For the text-containing cell, return its midpoint in (x, y) coordinate format. 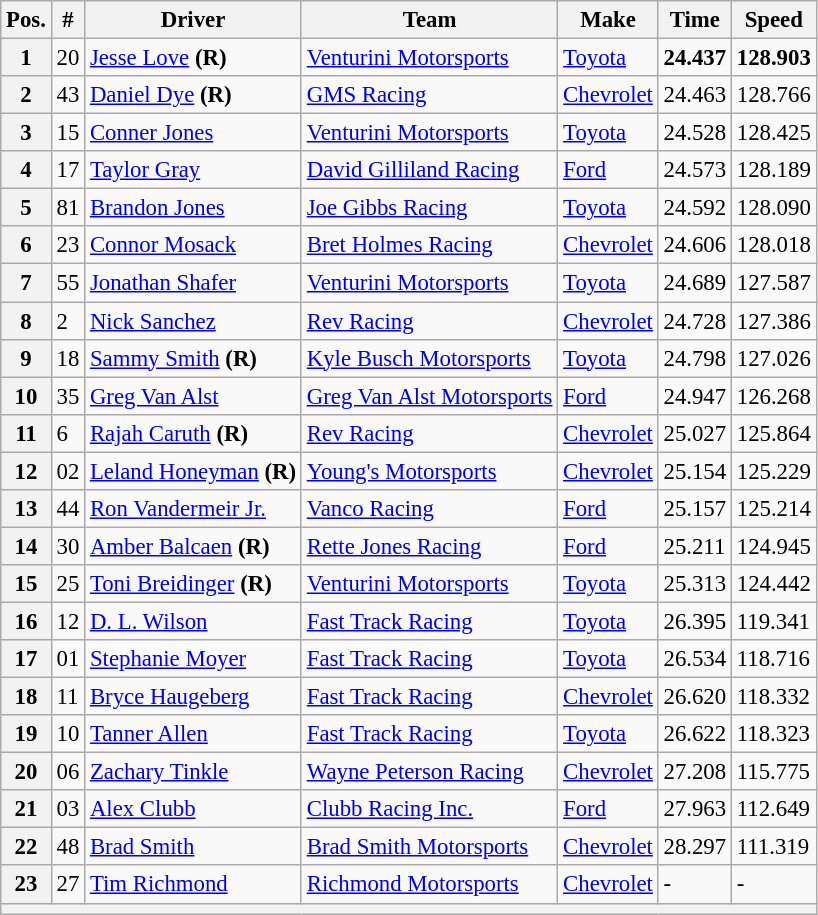
13 (26, 509)
Leland Honeyman (R) (194, 471)
115.775 (774, 772)
4 (26, 170)
Ron Vandermeir Jr. (194, 509)
Brad Smith Motorsports (429, 847)
127.386 (774, 321)
24.573 (694, 170)
Greg Van Alst (194, 396)
118.716 (774, 659)
118.332 (774, 697)
125.214 (774, 509)
19 (26, 734)
Joe Gibbs Racing (429, 208)
26.622 (694, 734)
Pos. (26, 20)
128.090 (774, 208)
GMS Racing (429, 95)
24.606 (694, 245)
Brad Smith (194, 847)
Rette Jones Racing (429, 546)
8 (26, 321)
24.528 (694, 133)
24.728 (694, 321)
Bryce Haugeberg (194, 697)
06 (68, 772)
125.864 (774, 433)
28.297 (694, 847)
Alex Clubb (194, 809)
25.157 (694, 509)
128.018 (774, 245)
27.208 (694, 772)
7 (26, 283)
Wayne Peterson Racing (429, 772)
25 (68, 584)
# (68, 20)
Tanner Allen (194, 734)
127.026 (774, 358)
01 (68, 659)
125.229 (774, 471)
119.341 (774, 621)
128.425 (774, 133)
35 (68, 396)
Zachary Tinkle (194, 772)
Clubb Racing Inc. (429, 809)
24.798 (694, 358)
26.395 (694, 621)
25.027 (694, 433)
26.620 (694, 697)
21 (26, 809)
Rajah Caruth (R) (194, 433)
30 (68, 546)
Nick Sanchez (194, 321)
9 (26, 358)
Connor Mosack (194, 245)
27.963 (694, 809)
Driver (194, 20)
Conner Jones (194, 133)
Time (694, 20)
24.689 (694, 283)
81 (68, 208)
24.463 (694, 95)
27 (68, 885)
1 (26, 58)
55 (68, 283)
128.189 (774, 170)
Tim Richmond (194, 885)
16 (26, 621)
03 (68, 809)
128.766 (774, 95)
127.587 (774, 283)
124.442 (774, 584)
Brandon Jones (194, 208)
David Gilliland Racing (429, 170)
Greg Van Alst Motorsports (429, 396)
Taylor Gray (194, 170)
Daniel Dye (R) (194, 95)
43 (68, 95)
112.649 (774, 809)
Sammy Smith (R) (194, 358)
Make (608, 20)
Team (429, 20)
Young's Motorsports (429, 471)
Bret Holmes Racing (429, 245)
25.154 (694, 471)
3 (26, 133)
5 (26, 208)
Stephanie Moyer (194, 659)
02 (68, 471)
25.313 (694, 584)
22 (26, 847)
44 (68, 509)
128.903 (774, 58)
Jesse Love (R) (194, 58)
118.323 (774, 734)
25.211 (694, 546)
26.534 (694, 659)
48 (68, 847)
24.947 (694, 396)
D. L. Wilson (194, 621)
Speed (774, 20)
111.319 (774, 847)
14 (26, 546)
Toni Breidinger (R) (194, 584)
24.592 (694, 208)
Amber Balcaen (R) (194, 546)
Kyle Busch Motorsports (429, 358)
Richmond Motorsports (429, 885)
Vanco Racing (429, 509)
126.268 (774, 396)
24.437 (694, 58)
124.945 (774, 546)
Jonathan Shafer (194, 283)
